Identify which cell holds the provided text, then report its [X, Y] central coordinate. 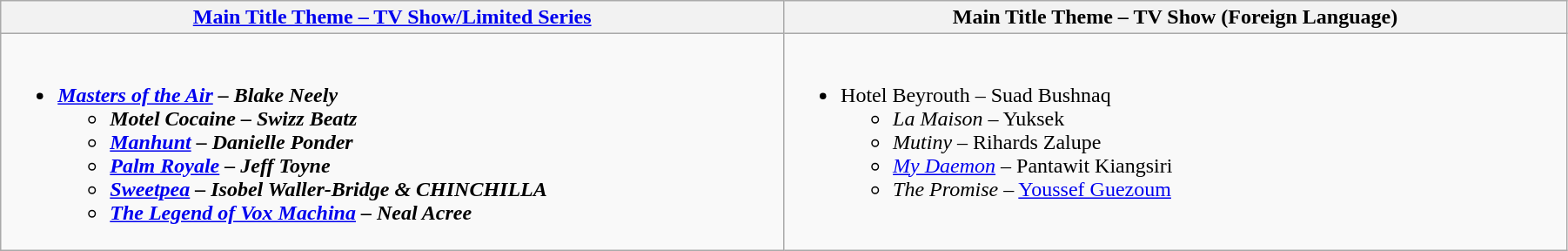
Main Title Theme – TV Show (Foreign Language) [1176, 17]
Main Title Theme – TV Show/Limited Series [392, 17]
Hotel Beyrouth – Suad BushnaqLa Maison – YuksekMutiny – Rihards ZalupeMy Daemon – Pantawit KiangsiriThe Promise – Youssef Guezoum [1176, 142]
